Return [x, y] of the center of cell containing provided text 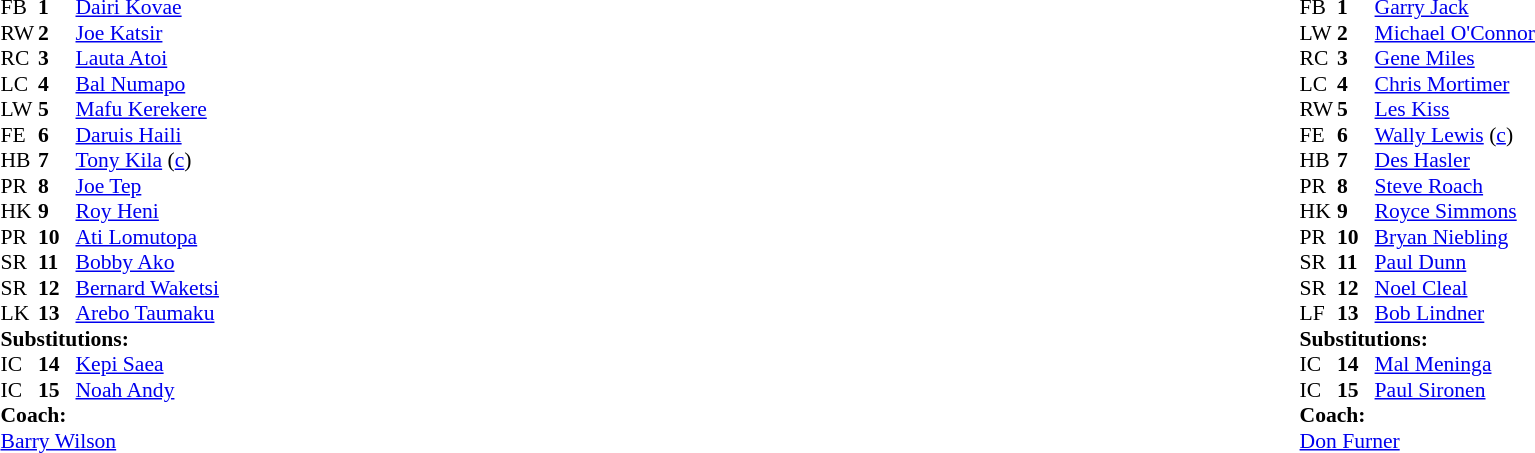
Chris Mortimer [1455, 84]
Paul Dunn [1455, 263]
Les Kiss [1455, 109]
Michael O'Connor [1455, 33]
Bernard Waketsi [148, 288]
Wally Lewis (c) [1455, 135]
Bobby Ako [148, 263]
Steve Roach [1455, 186]
Tony Kila (c) [148, 161]
Noah Andy [148, 390]
LK [19, 313]
Royce Simmons [1455, 211]
Arebo Taumaku [148, 313]
LF [1319, 313]
Bal Numapo [148, 84]
Joe Katsir [148, 33]
Des Hasler [1455, 161]
Gene Miles [1455, 59]
Mafu Kerekere [148, 109]
Noel Cleal [1455, 288]
Bob Lindner [1455, 313]
Mal Meninga [1455, 365]
Daruis Haili [148, 135]
Paul Sironen [1455, 390]
Ati Lomutopa [148, 237]
Joe Tep [148, 186]
Roy Heni [148, 211]
Lauta Atoi [148, 59]
Bryan Niebling [1455, 237]
Kepi Saea [148, 365]
